Search for the cell housing the specified text and yield its (x, y) center coordinate. 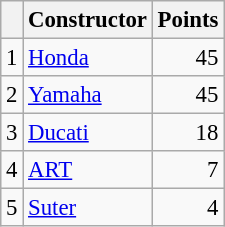
Ducati (88, 133)
Points (188, 20)
1 (12, 58)
3 (12, 133)
Yamaha (88, 95)
Suter (88, 208)
ART (88, 170)
2 (12, 95)
Honda (88, 58)
5 (12, 208)
Constructor (88, 20)
7 (188, 170)
18 (188, 133)
